Determine the (X, Y) coordinate at the center of the cell enclosing the given text.  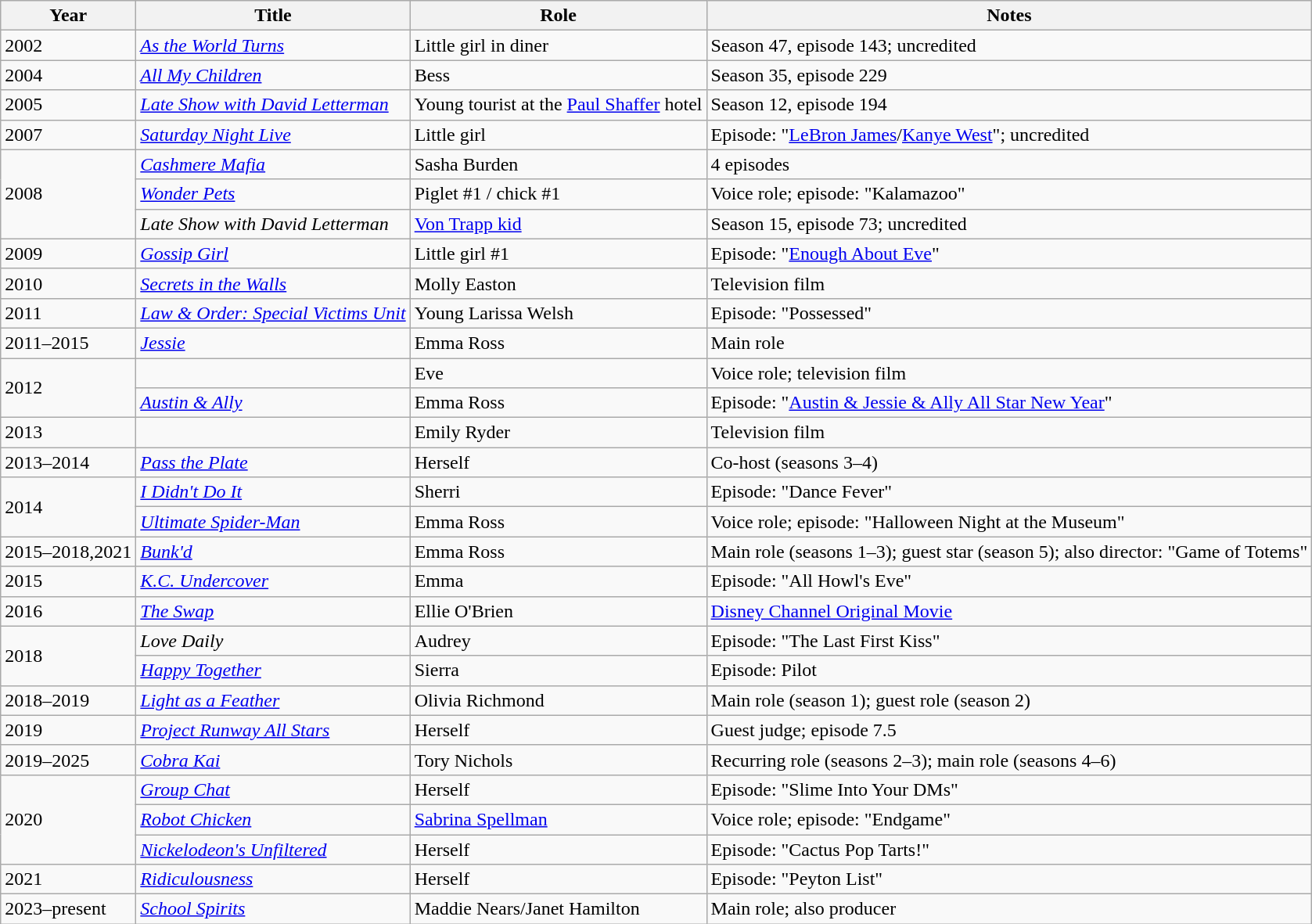
Maddie Nears/Janet Hamilton (559, 909)
All My Children (273, 75)
Young Larissa Welsh (559, 313)
Happy Together (273, 671)
2010 (69, 283)
2019–2025 (69, 760)
2005 (69, 105)
2019 (69, 730)
Voice role; episode: "Endgame" (1009, 819)
Episode: "Dance Fever" (1009, 492)
Cashmere Mafia (273, 164)
The Swap (273, 611)
2013–2014 (69, 462)
Voice role; television film (1009, 373)
Ultimate Spider-Man (273, 522)
2015–2018,2021 (69, 552)
Episode: "Enough About Eve" (1009, 253)
2016 (69, 611)
2011–2015 (69, 343)
Group Chat (273, 789)
Season 12, episode 194 (1009, 105)
2009 (69, 253)
Audrey (559, 641)
Episode: "Peyton List" (1009, 879)
Project Runway All Stars (273, 730)
2012 (69, 388)
Episode: "LeBron James/Kanye West"; uncredited (1009, 135)
Emily Ryder (559, 433)
Episode: "Slime Into Your DMs" (1009, 789)
Molly Easton (559, 283)
Gossip Girl (273, 253)
Light as a Feather (273, 700)
Olivia Richmond (559, 700)
Season 15, episode 73; uncredited (1009, 224)
2015 (69, 581)
Emma (559, 581)
Episode: "Austin & Jessie & Ally All Star New Year" (1009, 403)
2021 (69, 879)
2004 (69, 75)
Episode: "Cactus Pop Tarts!" (1009, 849)
Disney Channel Original Movie (1009, 611)
Young tourist at the Paul Shaffer hotel (559, 105)
Episode: "Possessed" (1009, 313)
Year (69, 16)
Eve (559, 373)
Main role (season 1); guest role (season 2) (1009, 700)
Sabrina Spellman (559, 819)
Voice role; episode: "Kalamazoo" (1009, 194)
Saturday Night Live (273, 135)
Co-host (seasons 3–4) (1009, 462)
2013 (69, 433)
Tory Nichols (559, 760)
Secrets in the Walls (273, 283)
Robot Chicken (273, 819)
Notes (1009, 16)
Season 35, episode 229 (1009, 75)
Pass the Plate (273, 462)
2007 (69, 135)
Main role (1009, 343)
2014 (69, 507)
I Didn't Do It (273, 492)
Law & Order: Special Victims Unit (273, 313)
Episode: "The Last First Kiss" (1009, 641)
Jessie (273, 343)
Little girl in diner (559, 45)
Recurring role (seasons 2–3); main role (seasons 4–6) (1009, 760)
Love Daily (273, 641)
2023–present (69, 909)
Ellie O'Brien (559, 611)
School Spirits (273, 909)
Episode: "All Howl's Eve" (1009, 581)
Ridiculousness (273, 879)
As the World Turns (273, 45)
4 episodes (1009, 164)
Bunk'd (273, 552)
Title (273, 16)
K.C. Undercover (273, 581)
Role (559, 16)
Wonder Pets (273, 194)
2011 (69, 313)
Main role; also producer (1009, 909)
Piglet #1 / chick #1 (559, 194)
2002 (69, 45)
Voice role; episode: "Halloween Night at the Museum" (1009, 522)
Season 47, episode 143; uncredited (1009, 45)
Von Trapp kid (559, 224)
Episode: Pilot (1009, 671)
Austin & Ally (273, 403)
Sherri (559, 492)
Cobra Kai (273, 760)
Guest judge; episode 7.5 (1009, 730)
Sierra (559, 671)
Main role (seasons 1–3); guest star (season 5); also director: "Game of Totems" (1009, 552)
Little girl #1 (559, 253)
Nickelodeon's Unfiltered (273, 849)
2018–2019 (69, 700)
2008 (69, 194)
Little girl (559, 135)
Bess (559, 75)
2020 (69, 819)
Sasha Burden (559, 164)
2018 (69, 656)
